Return the [X, Y] coordinate for the center point of the cell that contains the specified text.  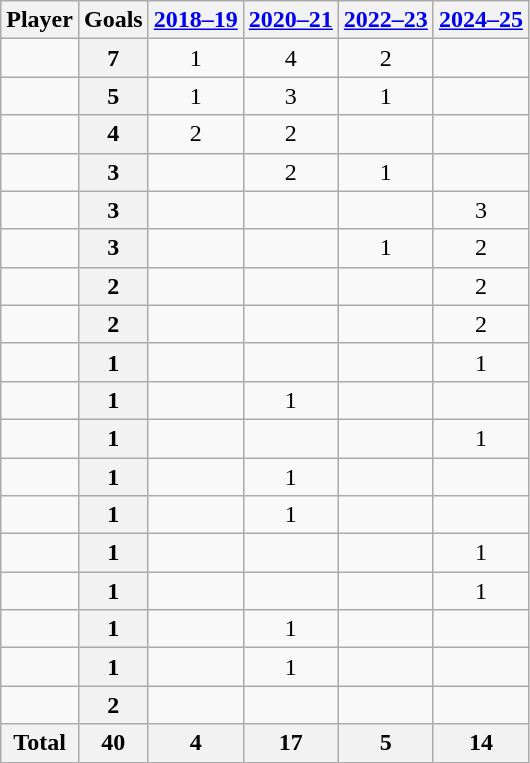
14 [480, 743]
40 [113, 743]
2020–21 [290, 20]
2024–25 [480, 20]
17 [290, 743]
Player [40, 20]
Goals [113, 20]
2018–19 [196, 20]
2022–23 [386, 20]
Total [40, 743]
7 [113, 58]
